Provide the (x, y) coordinate of the cell's center where the given text is located.  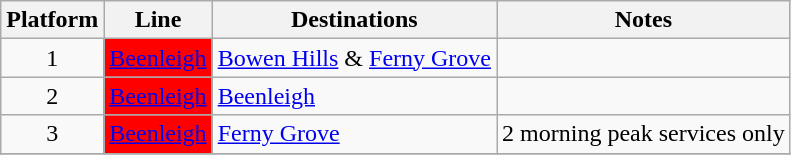
Platform (52, 20)
Ferny Grove (354, 134)
1 (52, 58)
2 morning peak services only (644, 134)
2 (52, 96)
3 (52, 134)
Notes (644, 20)
Bowen Hills & Ferny Grove (354, 58)
Destinations (354, 20)
Line (158, 20)
